Extract the (x, y) coordinate from the center of the cell holding the provided text.  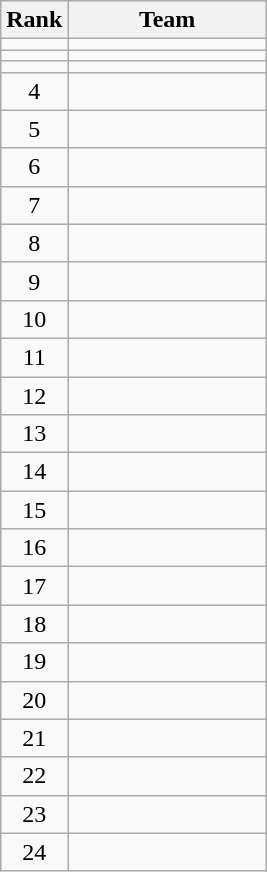
15 (34, 510)
17 (34, 586)
14 (34, 472)
22 (34, 776)
23 (34, 814)
21 (34, 738)
Team (168, 20)
10 (34, 319)
24 (34, 852)
6 (34, 167)
5 (34, 129)
12 (34, 395)
13 (34, 434)
11 (34, 357)
8 (34, 243)
9 (34, 281)
Rank (34, 20)
4 (34, 91)
7 (34, 205)
18 (34, 624)
20 (34, 700)
19 (34, 662)
16 (34, 548)
